Return the [X, Y] coordinate for the center point of the cell that contains the specified text.  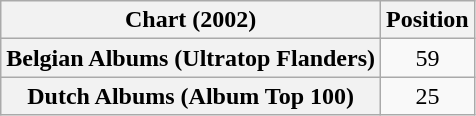
Chart (2002) [191, 20]
25 [428, 96]
Dutch Albums (Album Top 100) [191, 96]
Position [428, 20]
Belgian Albums (Ultratop Flanders) [191, 58]
59 [428, 58]
